Search for the cell housing the specified text and yield its [x, y] center coordinate. 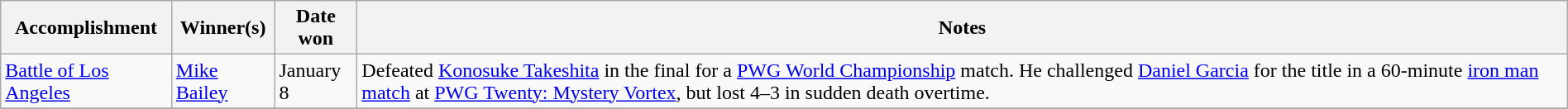
January 8 [316, 81]
Date won [316, 28]
Mike Bailey [223, 81]
Accomplishment [86, 28]
Battle of Los Angeles [86, 81]
Winner(s) [223, 28]
Notes [963, 28]
